Find where the given text appears and provide that cell's center as [X, Y] coordinate. 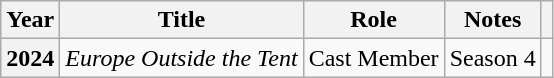
Europe Outside the Tent [182, 58]
Season 4 [492, 58]
2024 [30, 58]
Role [374, 20]
Notes [492, 20]
Year [30, 20]
Cast Member [374, 58]
Title [182, 20]
